Provide the (x, y) coordinate of the cell's center where the given text is located.  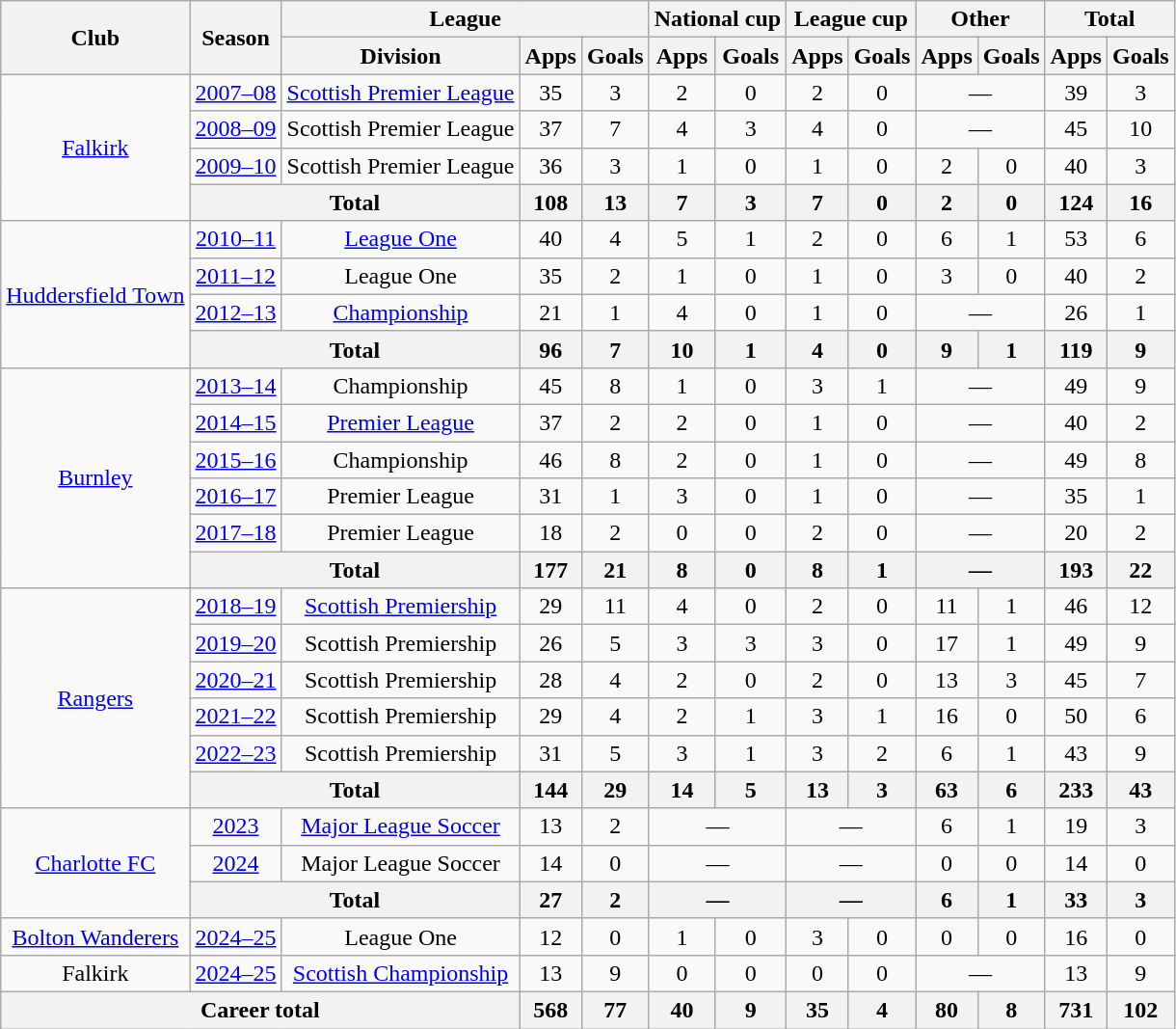
36 (550, 166)
568 (550, 1010)
63 (947, 790)
2013–14 (235, 386)
731 (1076, 1010)
17 (947, 643)
119 (1076, 349)
2011–12 (235, 276)
Club (95, 38)
22 (1140, 570)
2007–08 (235, 93)
2022–23 (235, 753)
2020–21 (235, 680)
108 (550, 203)
Burnley (95, 477)
Rangers (95, 698)
League cup (851, 19)
League (465, 19)
27 (550, 900)
Division (401, 56)
53 (1076, 239)
Season (235, 38)
2017–18 (235, 533)
193 (1076, 570)
233 (1076, 790)
77 (615, 1010)
2012–13 (235, 312)
2010–11 (235, 239)
19 (1076, 826)
2021–22 (235, 717)
18 (550, 533)
39 (1076, 93)
2014–15 (235, 422)
2024 (235, 863)
124 (1076, 203)
102 (1140, 1010)
National cup (717, 19)
33 (1076, 900)
2023 (235, 826)
96 (550, 349)
28 (550, 680)
80 (947, 1010)
Bolton Wanderers (95, 936)
Scottish Championship (401, 973)
2009–10 (235, 166)
Career total (260, 1010)
Charlotte FC (95, 863)
Other (980, 19)
50 (1076, 717)
177 (550, 570)
2016–17 (235, 497)
2019–20 (235, 643)
20 (1076, 533)
Huddersfield Town (95, 294)
2008–09 (235, 129)
2018–19 (235, 607)
2015–16 (235, 460)
144 (550, 790)
